Provide the [X, Y] coordinate of the cell's center where the given text is located.  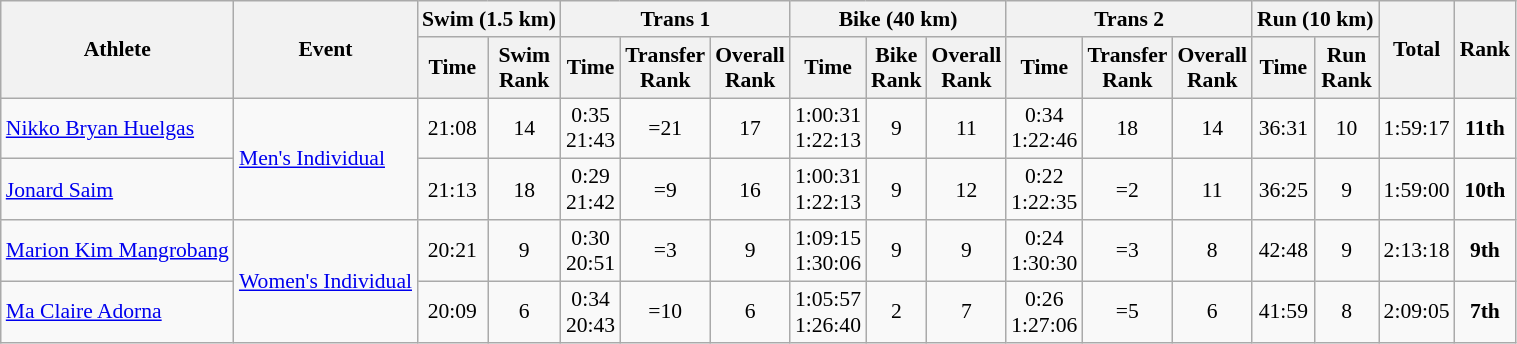
0:24 1:30:30 [1044, 250]
Ma Claire Adorna [118, 312]
0:29 21:42 [590, 190]
=5 [1127, 312]
41:59 [1284, 312]
0:35 21:43 [590, 128]
9th [1486, 250]
16 [750, 190]
Trans 1 [676, 19]
Men's Individual [326, 159]
42:48 [1284, 250]
2:09:05 [1417, 312]
Total [1417, 50]
1:59:00 [1417, 190]
Bike (40 km) [898, 19]
Run (10 km) [1315, 19]
Nikko Bryan Huelgas [118, 128]
0:26 1:27:06 [1044, 312]
36:25 [1284, 190]
12 [967, 190]
Swim Rank [524, 68]
0:34 20:43 [590, 312]
2:13:18 [1417, 250]
0:22 1:22:35 [1044, 190]
=10 [665, 312]
=9 [665, 190]
21:13 [452, 190]
20:09 [452, 312]
36:31 [1284, 128]
1:59:17 [1417, 128]
1:09:15 1:30:06 [828, 250]
Athlete [118, 50]
Jonard Saim [118, 190]
7 [967, 312]
2 [896, 312]
20:21 [452, 250]
RunRank [1347, 68]
Event [326, 50]
17 [750, 128]
Women's Individual [326, 281]
Swim (1.5 km) [489, 19]
Rank [1486, 50]
10th [1486, 190]
7th [1486, 312]
10 [1347, 128]
1:05:57 1:26:40 [828, 312]
=2 [1127, 190]
0:30 20:51 [590, 250]
21:08 [452, 128]
Trans 2 [1129, 19]
Marion Kim Mangrobang [118, 250]
BikeRank [896, 68]
11th [1486, 128]
=21 [665, 128]
0:34 1:22:46 [1044, 128]
